Scan for the cell matching the given text and deliver its [X, Y] coordinate at center. 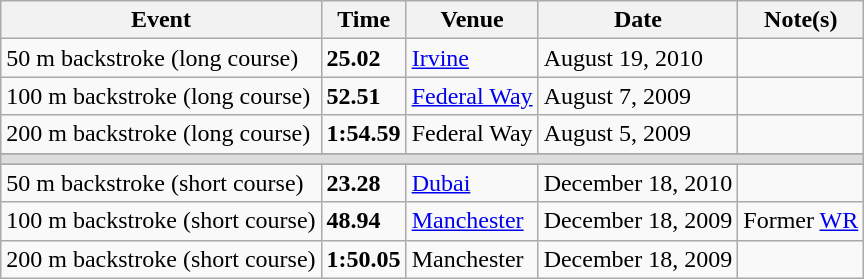
23.28 [364, 183]
August 19, 2010 [638, 58]
50 m backstroke (short course) [161, 183]
December 18, 2010 [638, 183]
100 m backstroke (short course) [161, 221]
50 m backstroke (long course) [161, 58]
Irvine [472, 58]
25.02 [364, 58]
100 m backstroke (long course) [161, 96]
1:50.05 [364, 259]
August 7, 2009 [638, 96]
200 m backstroke (short course) [161, 259]
Note(s) [801, 20]
Date [638, 20]
August 5, 2009 [638, 134]
Dubai [472, 183]
200 m backstroke (long course) [161, 134]
Former WR [801, 221]
Time [364, 20]
48.94 [364, 221]
Venue [472, 20]
Event [161, 20]
52.51 [364, 96]
1:54.59 [364, 134]
